Provide the [x, y] coordinate of the cell's center where the given text is located.  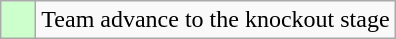
Team advance to the knockout stage [216, 20]
